Identify which cell holds the provided text, then report its [X, Y] central coordinate. 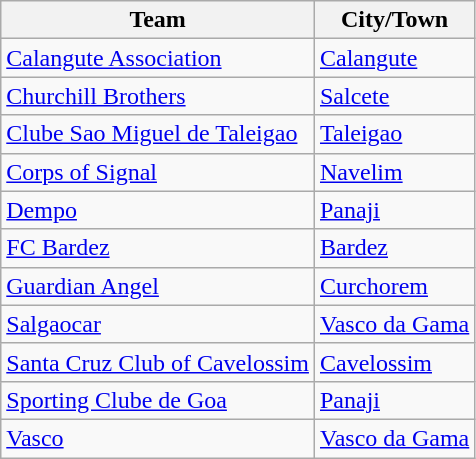
Cavelossim [394, 362]
City/Town [394, 20]
Guardian Angel [158, 286]
Vasco [158, 438]
Clube Sao Miguel de Taleigao [158, 134]
Team [158, 20]
Calangute [394, 58]
Sporting Clube de Goa [158, 400]
Salcete [394, 96]
Corps of Signal [158, 172]
Calangute Association [158, 58]
Salgaocar [158, 324]
Bardez [394, 248]
FC Bardez [158, 248]
Churchill Brothers [158, 96]
Curchorem [394, 286]
Dempo [158, 210]
Taleigao [394, 134]
Santa Cruz Club of Cavelossim [158, 362]
Navelim [394, 172]
